From the cell containing the given text, extract its center point as [x, y] coordinate. 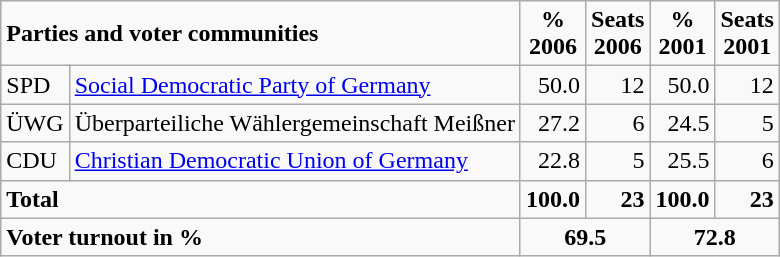
Seats2006 [618, 34]
SPD [35, 85]
Total [261, 199]
Parties and voter communities [261, 34]
Seats2001 [747, 34]
24.5 [682, 123]
69.5 [584, 237]
72.8 [714, 237]
25.5 [682, 161]
ÜWG [35, 123]
22.8 [552, 161]
%2006 [552, 34]
%2001 [682, 34]
Überparteiliche Wählergemeinschaft Meißner [294, 123]
Voter turnout in % [261, 237]
27.2 [552, 123]
Social Democratic Party of Germany [294, 85]
CDU [35, 161]
Christian Democratic Union of Germany [294, 161]
